For the text-containing cell, return its midpoint in [X, Y] coordinate format. 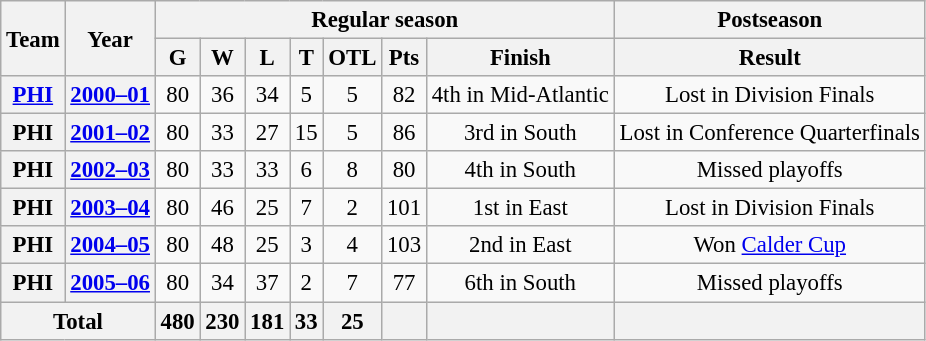
103 [404, 245]
Won Calder Cup [770, 245]
3rd in South [520, 133]
2004–05 [110, 245]
T [306, 58]
Regular season [384, 20]
Finish [520, 58]
15 [306, 133]
86 [404, 133]
2001–02 [110, 133]
3 [306, 245]
4th in Mid-Atlantic [520, 95]
Team [33, 38]
27 [268, 133]
6 [306, 170]
2005–06 [110, 283]
Postseason [770, 20]
4 [352, 245]
2nd in East [520, 245]
4th in South [520, 170]
8 [352, 170]
2003–04 [110, 208]
G [178, 58]
46 [222, 208]
OTL [352, 58]
101 [404, 208]
181 [268, 321]
W [222, 58]
2000–01 [110, 95]
Total [78, 321]
48 [222, 245]
82 [404, 95]
230 [222, 321]
37 [268, 283]
Lost in Conference Quarterfinals [770, 133]
Year [110, 38]
6th in South [520, 283]
1st in East [520, 208]
2002–03 [110, 170]
Result [770, 58]
Pts [404, 58]
480 [178, 321]
36 [222, 95]
77 [404, 283]
L [268, 58]
